Scan for the cell matching the given text and deliver its [X, Y] coordinate at center. 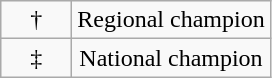
National champion [171, 58]
‡ [36, 58]
† [36, 20]
Regional champion [171, 20]
